Identify which cell holds the provided text, then report its (X, Y) central coordinate. 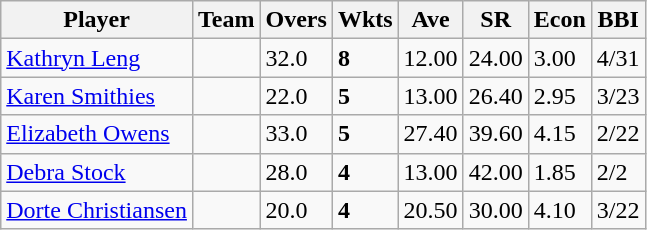
33.0 (296, 134)
2/22 (618, 134)
Overs (296, 20)
20.50 (430, 210)
12.00 (430, 58)
Team (226, 20)
Elizabeth Owens (97, 134)
28.0 (296, 172)
24.00 (496, 58)
Karen Smithies (97, 96)
Wkts (365, 20)
Kathryn Leng (97, 58)
4/31 (618, 58)
2/2 (618, 172)
Debra Stock (97, 172)
4.15 (560, 134)
42.00 (496, 172)
Dorte Christiansen (97, 210)
BBI (618, 20)
1.85 (560, 172)
3/23 (618, 96)
32.0 (296, 58)
Ave (430, 20)
Econ (560, 20)
SR (496, 20)
27.40 (430, 134)
22.0 (296, 96)
3.00 (560, 58)
20.0 (296, 210)
2.95 (560, 96)
4.10 (560, 210)
8 (365, 58)
26.40 (496, 96)
Player (97, 20)
30.00 (496, 210)
39.60 (496, 134)
3/22 (618, 210)
